Locate the cell with the specified text and output its [X, Y] center coordinate. 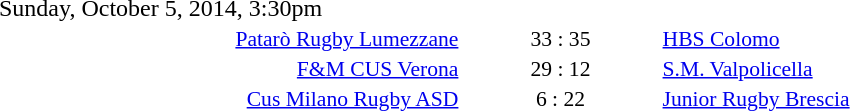
33 : 35 [560, 38]
29 : 12 [560, 68]
